Detect which cell encompasses the target text, then output its [x, y] center coordinate. 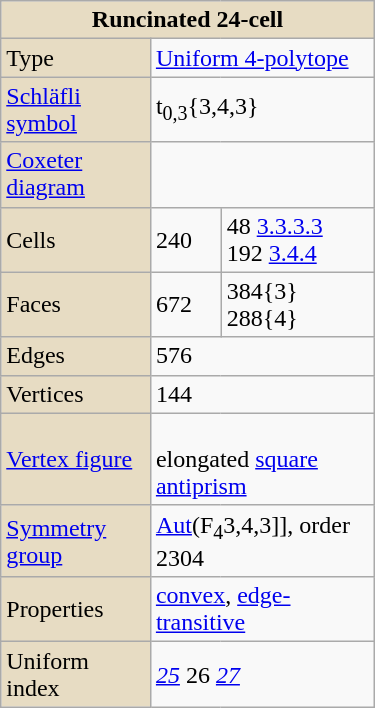
Schläfli symbol [76, 110]
t0,3{3,4,3} [262, 110]
Type [76, 58]
elongated square antiprism [262, 459]
Runcinated 24-cell [188, 20]
convex, edge-transitive [262, 610]
384{3}288{4} [298, 304]
Aut(F43,4,3]], order 2304 [262, 540]
Edges [76, 356]
Coxeter diagram [76, 174]
48 3.3.3.3192 3.4.4 [298, 240]
144 [262, 394]
Cells [76, 240]
Uniform index [76, 674]
Symmetry group [76, 540]
25 26 27 [262, 674]
Uniform 4-polytope [262, 58]
Vertices [76, 394]
Properties [76, 610]
Vertex figure [76, 459]
Faces [76, 304]
240 [186, 240]
672 [186, 304]
576 [262, 356]
